Locate the cell with the specified text and output its (x, y) center coordinate. 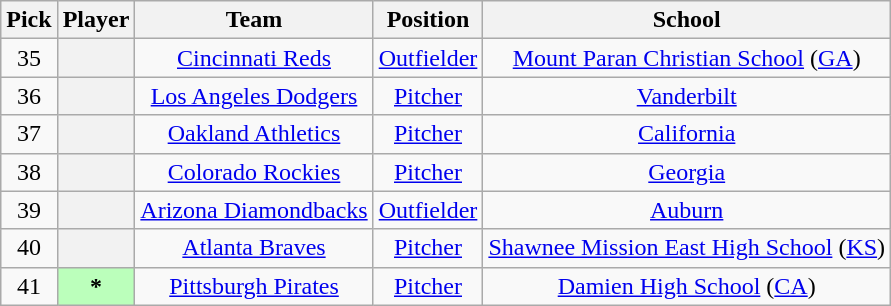
Position (428, 20)
Georgia (687, 172)
41 (29, 286)
40 (29, 248)
Arizona Diamondbacks (254, 210)
California (687, 134)
Shawnee Mission East High School (KS) (687, 248)
37 (29, 134)
35 (29, 58)
36 (29, 96)
Auburn (687, 210)
Pittsburgh Pirates (254, 286)
Pick (29, 20)
School (687, 20)
Player (96, 20)
Damien High School (CA) (687, 286)
Colorado Rockies (254, 172)
39 (29, 210)
Team (254, 20)
Los Angeles Dodgers (254, 96)
Oakland Athletics (254, 134)
* (96, 286)
Cincinnati Reds (254, 58)
38 (29, 172)
Atlanta Braves (254, 248)
Mount Paran Christian School (GA) (687, 58)
Vanderbilt (687, 96)
